From the cell containing the given text, extract its center point as (X, Y) coordinate. 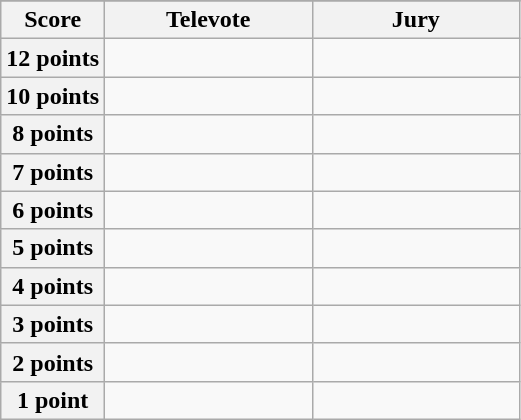
2 points (53, 362)
10 points (53, 96)
Score (53, 20)
Jury (416, 20)
4 points (53, 286)
8 points (53, 134)
5 points (53, 248)
Televote (209, 20)
7 points (53, 172)
12 points (53, 58)
3 points (53, 324)
1 point (53, 400)
6 points (53, 210)
